Extract the (x, y) coordinate from the center of the cell holding the provided text.  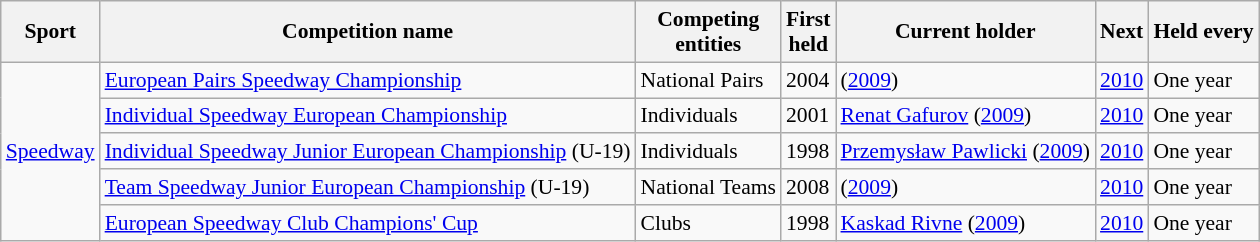
Held every (1203, 32)
National Teams (709, 187)
2008 (808, 187)
Sport (50, 32)
Current holder (966, 32)
National Pairs (709, 80)
2004 (808, 80)
Next (1122, 32)
Competingentities (709, 32)
Individual Speedway Junior European Championship (U-19) (368, 152)
Kaskad Rivne (2009) (966, 223)
Individual Speedway European Championship (368, 116)
Clubs (709, 223)
Firstheld (808, 32)
Renat Gafurov (2009) (966, 116)
European Pairs Speedway Championship (368, 80)
Team Speedway Junior European Championship (U-19) (368, 187)
Speedway (50, 151)
Przemysław Pawlicki (2009) (966, 152)
European Speedway Club Champions' Cup (368, 223)
Competition name (368, 32)
2001 (808, 116)
